Identify which cell holds the provided text, then report its [X, Y] central coordinate. 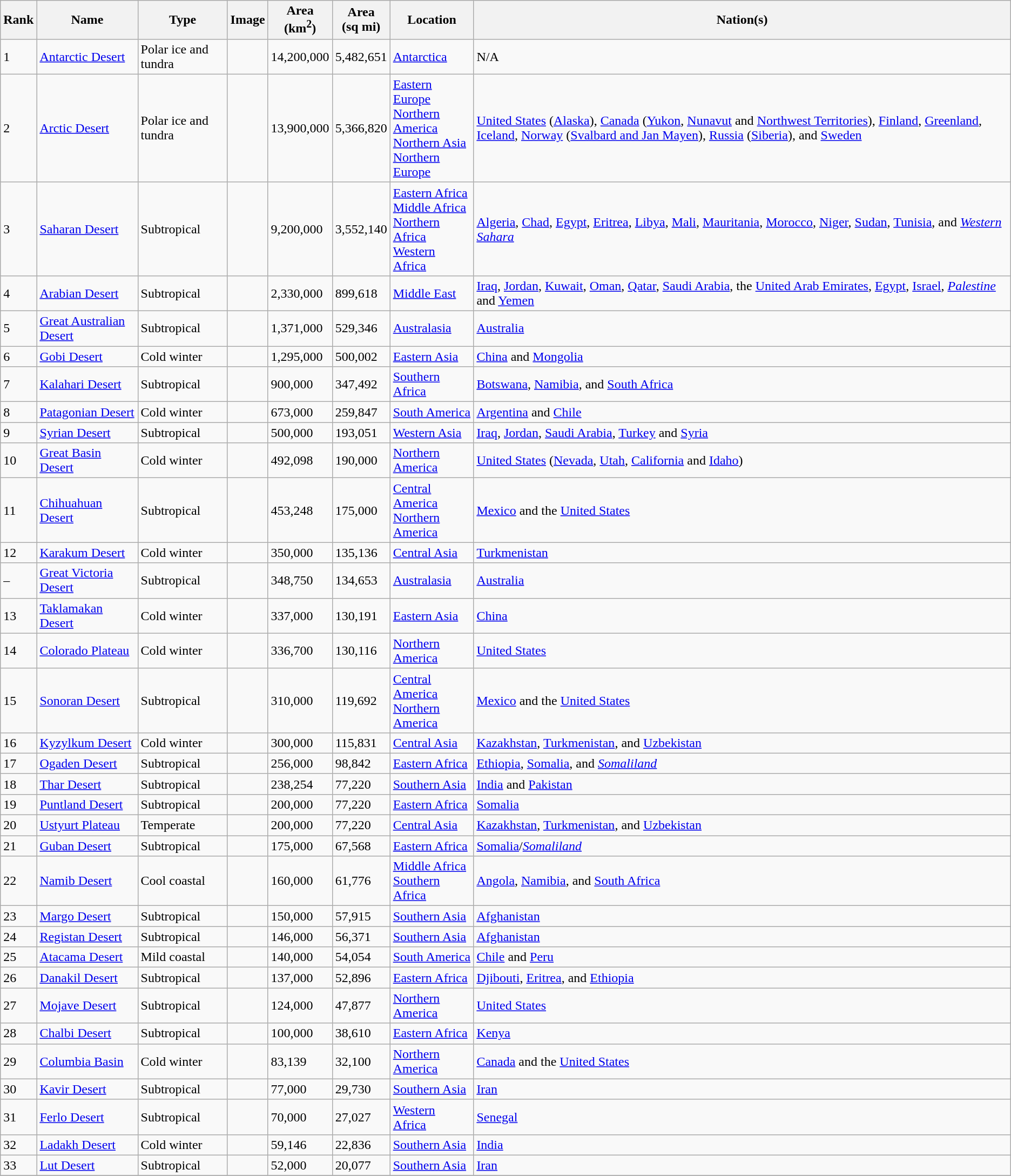
98,842 [361, 763]
150,000 [300, 916]
14,200,000 [300, 56]
146,000 [300, 937]
Cool coastal [183, 881]
Ferlo Desert [87, 1117]
India and Pakistan [742, 784]
347,492 [361, 385]
Iraq, Jordan, Saudi Arabia, Turkey and Syria [742, 433]
529,346 [361, 328]
Saharan Desert [87, 229]
Botswana, Namibia, and South Africa [742, 385]
2,330,000 [300, 293]
Ogaden Desert [87, 763]
135,136 [361, 553]
5,366,820 [361, 128]
Argentina and Chile [742, 412]
Great Basin Desert [87, 460]
Middle East [432, 293]
26 [18, 978]
India [742, 1145]
27,027 [361, 1117]
61,776 [361, 881]
54,054 [361, 957]
22 [18, 881]
500,000 [300, 433]
70,000 [300, 1117]
Temperate [183, 825]
Great Victoria Desert [87, 580]
Arabian Desert [87, 293]
Syrian Desert [87, 433]
52,000 [300, 1165]
Guban Desert [87, 846]
134,653 [361, 580]
137,000 [300, 978]
100,000 [300, 1033]
Patagonian Desert [87, 412]
300,000 [300, 743]
1,371,000 [300, 328]
337,000 [300, 616]
16 [18, 743]
Western Asia [432, 433]
Antarctica [432, 56]
500,002 [361, 357]
Danakil Desert [87, 978]
Kalahari Desert [87, 385]
32,100 [361, 1061]
Middle AfricaSouthern Africa [432, 881]
310,000 [300, 700]
22,836 [361, 1145]
5 [18, 328]
Southern Africa [432, 385]
Registan Desert [87, 937]
4 [18, 293]
19 [18, 804]
Taklamakan Desert [87, 616]
130,191 [361, 616]
Puntland Desert [87, 804]
259,847 [361, 412]
Kenya [742, 1033]
– [18, 580]
20,077 [361, 1165]
238,254 [300, 784]
13,900,000 [300, 128]
1,295,000 [300, 357]
Canada and the United States [742, 1061]
9 [18, 433]
Colorado Plateau [87, 650]
3 [18, 229]
30 [18, 1089]
47,877 [361, 1006]
Name [87, 20]
Mojave Desert [87, 1006]
9,200,000 [300, 229]
190,000 [361, 460]
160,000 [300, 881]
17 [18, 763]
Image [247, 20]
348,750 [300, 580]
3,552,140 [361, 229]
67,568 [361, 846]
12 [18, 553]
14 [18, 650]
57,915 [361, 916]
38,610 [361, 1033]
124,000 [300, 1006]
Kyzylkum Desert [87, 743]
11 [18, 510]
10 [18, 460]
Namib Desert [87, 881]
899,618 [361, 293]
13 [18, 616]
Rank [18, 20]
Ethiopia, Somalia, and Somaliland [742, 763]
2 [18, 128]
Ustyurt Plateau [87, 825]
Somalia [742, 804]
Eastern EuropeNorthern AmericaNorthern AsiaNorthern Europe [432, 128]
Arctic Desert [87, 128]
Chihuahuan Desert [87, 510]
Margo Desert [87, 916]
Thar Desert [87, 784]
453,248 [300, 510]
Area(km2) [300, 20]
492,098 [300, 460]
336,700 [300, 650]
Chile and Peru [742, 957]
25 [18, 957]
Ladakh Desert [87, 1145]
Turkmenistan [742, 553]
21 [18, 846]
Angola, Namibia, and South Africa [742, 881]
18 [18, 784]
900,000 [300, 385]
8 [18, 412]
32 [18, 1145]
6 [18, 357]
350,000 [300, 553]
N/A [742, 56]
77,000 [300, 1089]
China [742, 616]
Nation(s) [742, 20]
673,000 [300, 412]
Sonoran Desert [87, 700]
5,482,651 [361, 56]
Senegal [742, 1117]
24 [18, 937]
Chalbi Desert [87, 1033]
Area(sq mi) [361, 20]
140,000 [300, 957]
31 [18, 1117]
59,146 [300, 1145]
193,051 [361, 433]
27 [18, 1006]
52,896 [361, 978]
Gobi Desert [87, 357]
Western Africa [432, 1117]
Great Australian Desert [87, 328]
China and Mongolia [742, 357]
20 [18, 825]
23 [18, 916]
Location [432, 20]
28 [18, 1033]
Somalia/Somaliland [742, 846]
Djibouti, Eritrea, and Ethiopia [742, 978]
29,730 [361, 1089]
Columbia Basin [87, 1061]
Karakum Desert [87, 553]
Algeria, Chad, Egypt, Eritrea, Libya, Mali, Mauritania, Morocco, Niger, Sudan, Tunisia, and Western Sahara [742, 229]
119,692 [361, 700]
Iraq, Jordan, Kuwait, Oman, Qatar, Saudi Arabia, the United Arab Emirates, Egypt, Israel, Palestine and Yemen [742, 293]
130,116 [361, 650]
7 [18, 385]
Eastern AfricaMiddle AfricaNorthern AfricaWestern Africa [432, 229]
29 [18, 1061]
Atacama Desert [87, 957]
83,139 [300, 1061]
1 [18, 56]
33 [18, 1165]
United States (Nevada, Utah, California and Idaho) [742, 460]
Mild coastal [183, 957]
Antarctic Desert [87, 56]
115,831 [361, 743]
256,000 [300, 763]
15 [18, 700]
Kavir Desert [87, 1089]
56,371 [361, 937]
Type [183, 20]
Lut Desert [87, 1165]
